Extract the [x, y] coordinate from the center of the cell holding the provided text.  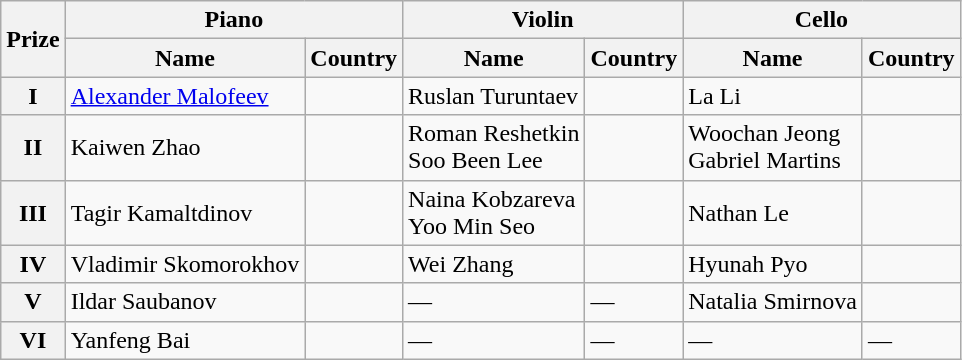
V [33, 302]
Hyunah Pyo [773, 264]
Roman ReshetkinSoo Been Lee [494, 148]
II [33, 148]
III [33, 212]
Vladimir Skomorokhov [185, 264]
Alexander Malofeev [185, 96]
Yanfeng Bai [185, 340]
Ruslan Turuntaev [494, 96]
I [33, 96]
Naina KobzarevaYoo Min Seo [494, 212]
Nathan Le [773, 212]
Woochan JeongGabriel Martins [773, 148]
Violin [543, 20]
Kaiwen Zhao [185, 148]
La Li [773, 96]
VI [33, 340]
Tagir Kamaltdinov [185, 212]
Cello [822, 20]
Prize [33, 39]
Natalia Smirnova [773, 302]
IV [33, 264]
Wei Zhang [494, 264]
Ildar Saubanov [185, 302]
Piano [234, 20]
